Capture the cell that displays the provided text and extract its (x, y) central coordinate. 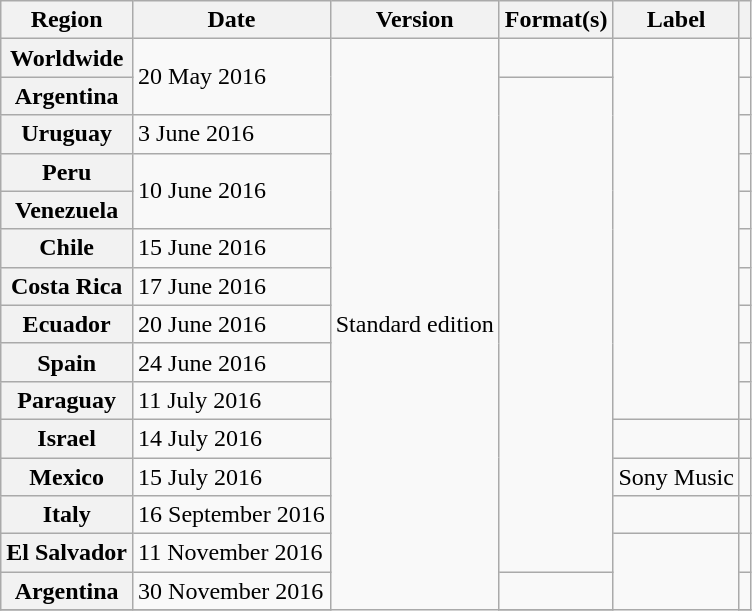
Label (676, 20)
Date (232, 20)
16 September 2016 (232, 515)
Mexico (67, 477)
3 June 2016 (232, 134)
Paraguay (67, 400)
14 July 2016 (232, 438)
15 July 2016 (232, 477)
Format(s) (556, 20)
Italy (67, 515)
Costa Rica (67, 286)
11 July 2016 (232, 400)
Ecuador (67, 324)
Chile (67, 248)
Venezuela (67, 210)
Uruguay (67, 134)
30 November 2016 (232, 591)
Worldwide (67, 58)
Version (414, 20)
20 June 2016 (232, 324)
Spain (67, 362)
Peru (67, 172)
15 June 2016 (232, 248)
10 June 2016 (232, 191)
Sony Music (676, 477)
Standard edition (414, 324)
Region (67, 20)
24 June 2016 (232, 362)
El Salvador (67, 553)
11 November 2016 (232, 553)
Israel (67, 438)
20 May 2016 (232, 77)
17 June 2016 (232, 286)
